Return (x, y) of the center of cell containing provided text 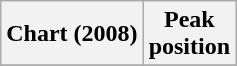
Chart (2008) (72, 34)
Peakposition (189, 34)
